Extract the [x, y] coordinate from the center of the cell holding the provided text.  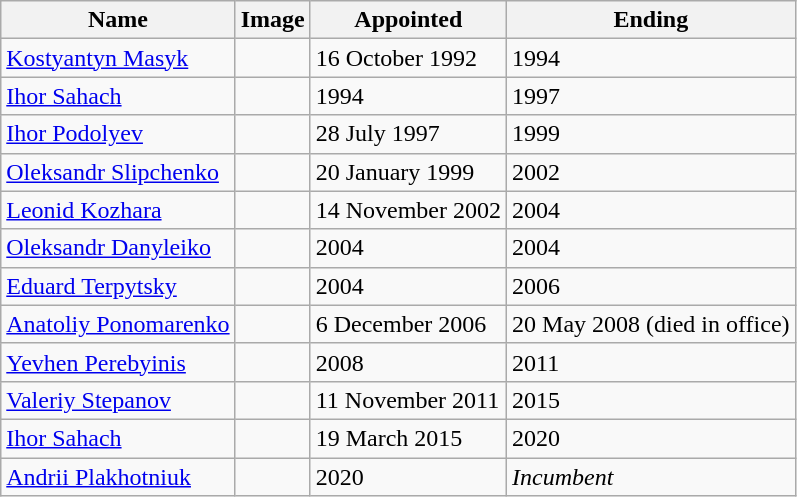
2008 [408, 362]
Leonid Kozhara [118, 210]
Oleksandr Slipchenko [118, 172]
Name [118, 20]
20 May 2008 (died in office) [652, 324]
Kostyantyn Masyk [118, 58]
1999 [652, 134]
2015 [652, 400]
16 October 1992 [408, 58]
Yevhen Perebyinis [118, 362]
Ihor Podolyev [118, 134]
19 March 2015 [408, 438]
Ending [652, 20]
2006 [652, 286]
Appointed [408, 20]
2011 [652, 362]
1997 [652, 96]
Incumbent [652, 477]
14 November 2002 [408, 210]
Image [272, 20]
Anatoliy Ponomarenko [118, 324]
Andrii Plakhotniuk [118, 477]
Oleksandr Danyleiko [118, 248]
Eduard Terpytsky [118, 286]
11 November 2011 [408, 400]
20 January 1999 [408, 172]
6 December 2006 [408, 324]
28 July 1997 [408, 134]
Valeriy Stepanov [118, 400]
2002 [652, 172]
